Pinpoint the cell where the given text exists, returning its [x, y] midpoint coordinate. 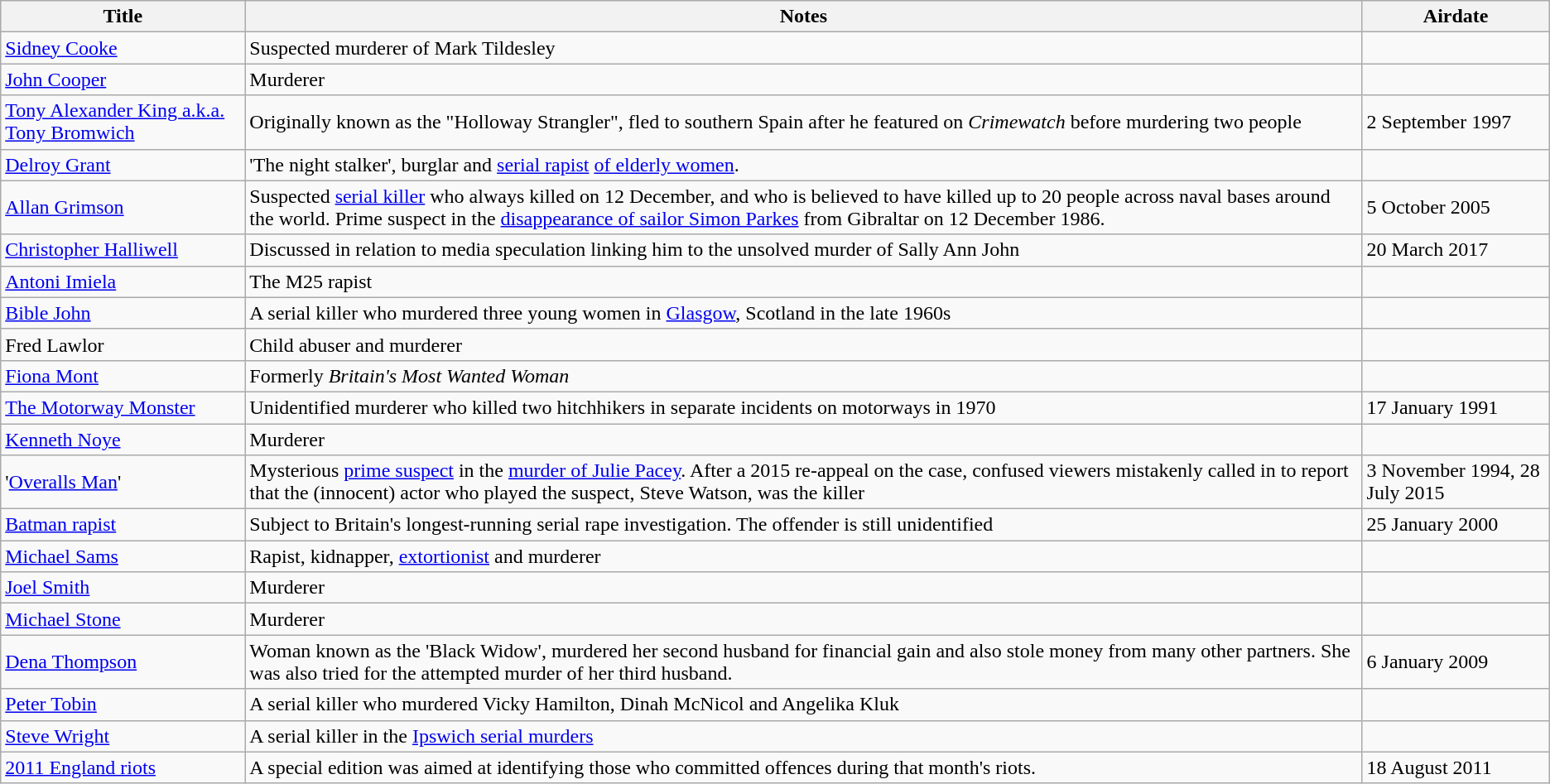
25 January 2000 [1456, 525]
Michael Sams [123, 556]
'The night stalker', burglar and serial rapist of elderly women. [803, 165]
Fiona Mont [123, 376]
18 August 2011 [1456, 767]
Unidentified murderer who killed two hitchhikers in separate incidents on motorways in 1970 [803, 407]
Michael Stone [123, 619]
Notes [803, 17]
Christopher Halliwell [123, 250]
The Motorway Monster [123, 407]
Batman rapist [123, 525]
Subject to Britain's longest-running serial rape investigation. The offender is still unidentified [803, 525]
Delroy Grant [123, 165]
Antoni Imiela [123, 281]
Kenneth Noye [123, 440]
A serial killer who murdered three young women in Glasgow, Scotland in the late 1960s [803, 313]
Suspected murderer of Mark Tildesley [803, 48]
Peter Tobin [123, 705]
Dena Thompson [123, 662]
The M25 rapist [803, 281]
A serial killer who murdered Vicky Hamilton, Dinah McNicol and Angelika Kluk [803, 705]
Formerly Britain's Most Wanted Woman [803, 376]
A special edition was aimed at identifying those who committed offences during that month's riots. [803, 767]
3 November 1994, 28 July 2015 [1456, 482]
Fred Lawlor [123, 344]
5 October 2005 [1456, 207]
Child abuser and murderer [803, 344]
Allan Grimson [123, 207]
Discussed in relation to media speculation linking him to the unsolved murder of Sally Ann John [803, 250]
2 September 1997 [1456, 123]
20 March 2017 [1456, 250]
Airdate [1456, 17]
John Cooper [123, 79]
A serial killer in the Ipswich serial murders [803, 736]
Originally known as the "Holloway Strangler", fled to southern Spain after he featured on Crimewatch before murdering two people [803, 123]
Rapist, kidnapper, extortionist and murderer [803, 556]
'Overalls Man' [123, 482]
Tony Alexander King a.k.a. Tony Bromwich [123, 123]
17 January 1991 [1456, 407]
Steve Wright [123, 736]
Title [123, 17]
6 January 2009 [1456, 662]
Joel Smith [123, 588]
Bible John [123, 313]
Sidney Cooke [123, 48]
2011 England riots [123, 767]
